Capture the cell that displays the provided text and extract its [X, Y] central coordinate. 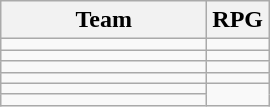
Team [104, 20]
RPG [238, 20]
